From the cell containing the given text, extract its center point as (X, Y) coordinate. 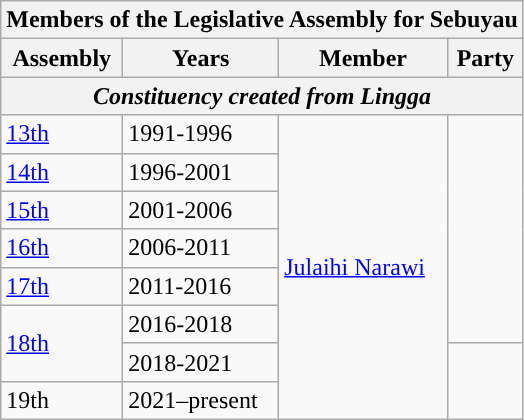
13th (62, 134)
Constituency created from Lingga (262, 96)
17th (62, 286)
1991-1996 (201, 134)
Julaihi Narawi (364, 267)
Assembly (62, 58)
2006-2011 (201, 248)
19th (62, 400)
2021–present (201, 400)
Years (201, 58)
16th (62, 248)
2016-2018 (201, 324)
Party (485, 58)
Member (364, 58)
15th (62, 210)
18th (62, 343)
1996-2001 (201, 172)
2001-2006 (201, 210)
2018-2021 (201, 362)
2011-2016 (201, 286)
14th (62, 172)
Members of the Legislative Assembly for Sebuyau (262, 20)
